For the text-containing cell, return its midpoint in [X, Y] coordinate format. 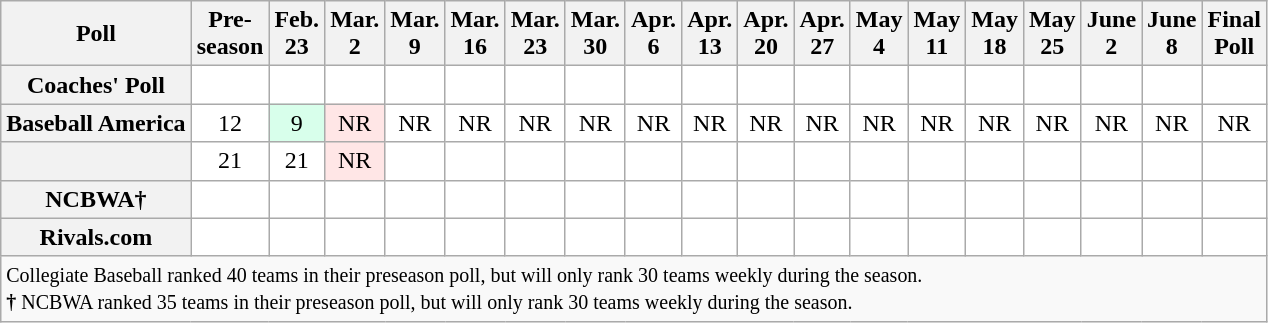
Poll [96, 34]
Pre-season [230, 34]
Apr.13 [710, 34]
May11 [937, 34]
9 [297, 123]
Apr.20 [766, 34]
Apr.27 [822, 34]
May18 [995, 34]
Mar.9 [415, 34]
Baseball America [96, 123]
12 [230, 123]
Mar.30 [595, 34]
Feb.23 [297, 34]
Coaches' Poll [96, 85]
Mar.2 [355, 34]
Mar.23 [535, 34]
Apr.6 [653, 34]
June2 [1111, 34]
NCBWA† [96, 199]
Rivals.com [96, 237]
June8 [1172, 34]
May4 [879, 34]
FinalPoll [1234, 34]
Mar.16 [475, 34]
May25 [1052, 34]
